Scan for the cell matching the given text and deliver its [x, y] coordinate at center. 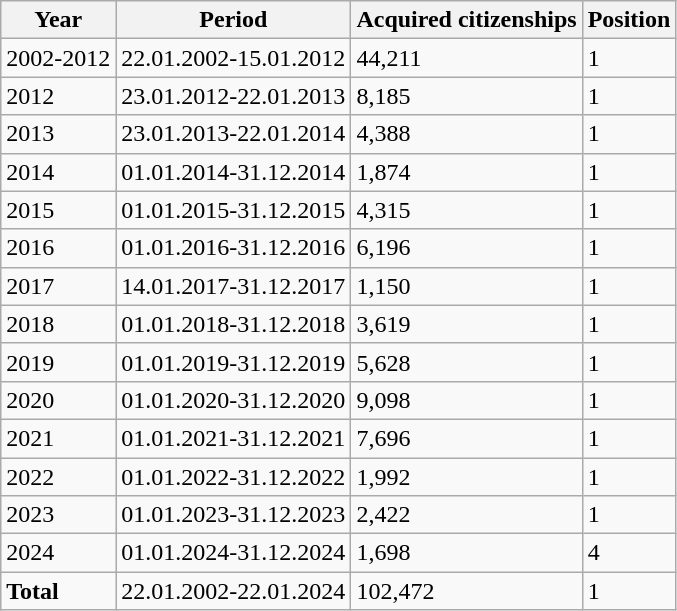
1,698 [466, 553]
Period [234, 20]
23.01.2012-22.01.2013 [234, 96]
4,315 [466, 210]
7,696 [466, 438]
9,098 [466, 400]
6,196 [466, 248]
2018 [58, 324]
14.01.2017-31.12.2017 [234, 286]
2019 [58, 362]
2016 [58, 248]
01.01.2023-31.12.2023 [234, 515]
2015 [58, 210]
4 [629, 553]
2022 [58, 477]
2020 [58, 400]
2021 [58, 438]
01.01.2015-31.12.2015 [234, 210]
01.01.2019-31.12.2019 [234, 362]
4,388 [466, 134]
01.01.2018-31.12.2018 [234, 324]
44,211 [466, 58]
3,619 [466, 324]
Position [629, 20]
2017 [58, 286]
2002-2012 [58, 58]
102,472 [466, 591]
Total [58, 591]
2,422 [466, 515]
23.01.2013-22.01.2014 [234, 134]
22.01.2002-15.01.2012 [234, 58]
01.01.2014-31.12.2014 [234, 172]
01.01.2016-31.12.2016 [234, 248]
2013 [58, 134]
01.01.2024-31.12.2024 [234, 553]
1,150 [466, 286]
2023 [58, 515]
1,992 [466, 477]
Acquired citizenships [466, 20]
01.01.2022-31.12.2022 [234, 477]
2012 [58, 96]
5,628 [466, 362]
2014 [58, 172]
01.01.2020-31.12.2020 [234, 400]
8,185 [466, 96]
22.01.2002-22.01.2024 [234, 591]
1,874 [466, 172]
2024 [58, 553]
Year [58, 20]
01.01.2021-31.12.2021 [234, 438]
